Identify which cell holds the provided text, then report its (X, Y) central coordinate. 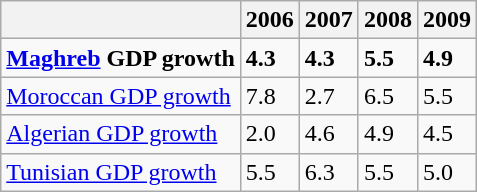
Algerian GDP growth (121, 134)
Maghreb GDP growth (121, 58)
4.5 (446, 134)
6.3 (328, 172)
2006 (270, 20)
6.5 (388, 96)
2.0 (270, 134)
2007 (328, 20)
2008 (388, 20)
5.0 (446, 172)
4.6 (328, 134)
2.7 (328, 96)
Moroccan GDP growth (121, 96)
Tunisian GDP growth (121, 172)
7.8 (270, 96)
2009 (446, 20)
